Find where the given text appears and provide that cell's center as [x, y] coordinate. 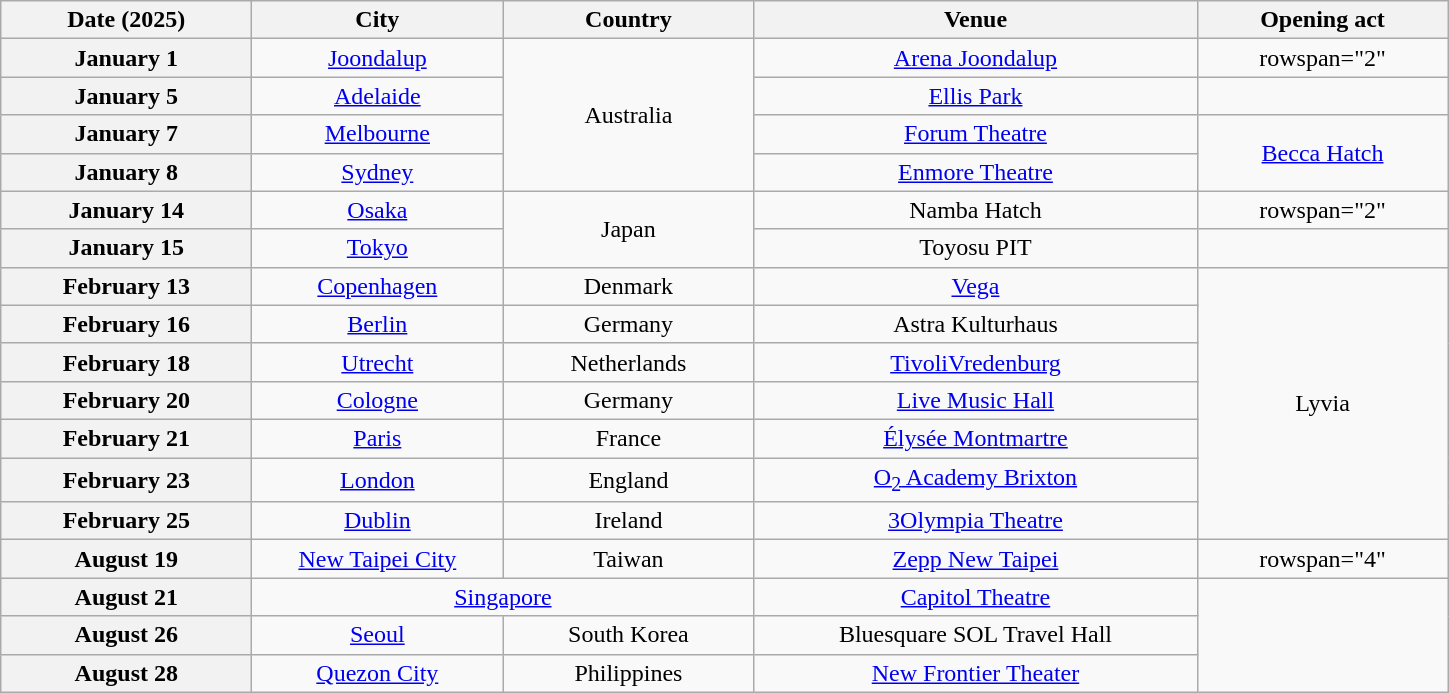
City [378, 20]
January 15 [126, 248]
Live Music Hall [976, 400]
France [628, 438]
Melbourne [378, 134]
February 18 [126, 362]
New Taipei City [378, 559]
England [628, 480]
Adelaide [378, 96]
Joondalup [378, 58]
Capitol Theatre [976, 597]
Vega [976, 286]
Singapore [503, 597]
Becca Hatch [1322, 153]
January 14 [126, 210]
Taiwan [628, 559]
Osaka [378, 210]
February 25 [126, 521]
Seoul [378, 635]
Philippines [628, 673]
Date (2025) [126, 20]
February 20 [126, 400]
Arena Joondalup [976, 58]
Copenhagen [378, 286]
Paris [378, 438]
Toyosu PIT [976, 248]
Forum Theatre [976, 134]
August 28 [126, 673]
TivoliVredenburg [976, 362]
Utrecht [378, 362]
Quezon City [378, 673]
Cologne [378, 400]
Zepp New Taipei [976, 559]
Netherlands [628, 362]
Sydney [378, 172]
Berlin [378, 324]
Enmore Theatre [976, 172]
Denmark [628, 286]
London [378, 480]
February 16 [126, 324]
August 21 [126, 597]
3Olympia Theatre [976, 521]
January 1 [126, 58]
Élysée Montmartre [976, 438]
August 26 [126, 635]
O2 Academy Brixton [976, 480]
Dublin [378, 521]
August 19 [126, 559]
rowspan="4" [1322, 559]
Ireland [628, 521]
Country [628, 20]
Japan [628, 229]
New Frontier Theater [976, 673]
January 5 [126, 96]
February 21 [126, 438]
Opening act [1322, 20]
South Korea [628, 635]
Australia [628, 115]
Astra Kulturhaus [976, 324]
February 23 [126, 480]
January 8 [126, 172]
Venue [976, 20]
Ellis Park [976, 96]
Tokyo [378, 248]
Lyvia [1322, 404]
Namba Hatch [976, 210]
February 13 [126, 286]
January 7 [126, 134]
Bluesquare SOL Travel Hall [976, 635]
